Determine the (X, Y) coordinate at the center of the cell enclosing the given text.  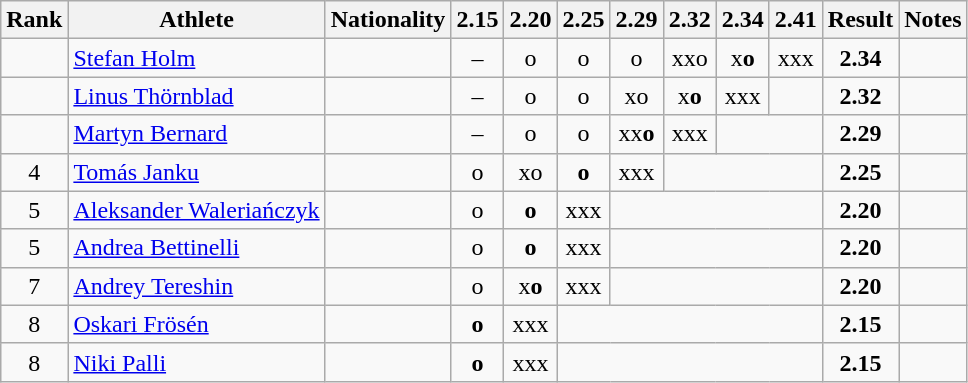
Niki Palli (196, 362)
Stefan Holm (196, 58)
7 (34, 286)
4 (34, 172)
Athlete (196, 20)
Rank (34, 20)
Andrey Tereshin (196, 286)
Nationality (388, 20)
Andrea Bettinelli (196, 248)
Tomás Janku (196, 172)
2.41 (796, 20)
Martyn Bernard (196, 134)
Notes (933, 20)
Aleksander Waleriańczyk (196, 210)
Linus Thörnblad (196, 96)
Result (860, 20)
Oskari Frösén (196, 324)
